Extract the (X, Y) coordinate from the center of the cell holding the provided text.  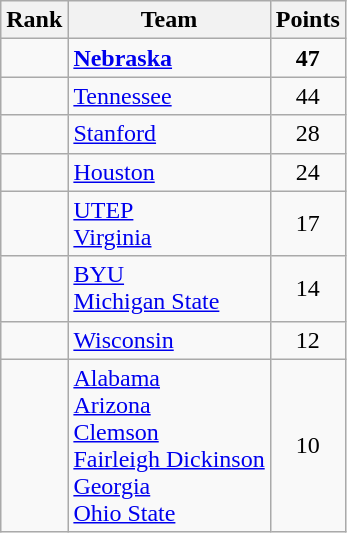
UTEPVirginia (169, 224)
Houston (169, 172)
Points (308, 20)
44 (308, 96)
BYUMichigan State (169, 288)
AlabamaArizonaClemsonFairleigh DickinsonGeorgiaOhio State (169, 446)
24 (308, 172)
Rank (34, 20)
14 (308, 288)
Team (169, 20)
Nebraska (169, 58)
10 (308, 446)
12 (308, 340)
Stanford (169, 134)
17 (308, 224)
Tennessee (169, 96)
28 (308, 134)
47 (308, 58)
Wisconsin (169, 340)
